Search for the cell housing the specified text and yield its (X, Y) center coordinate. 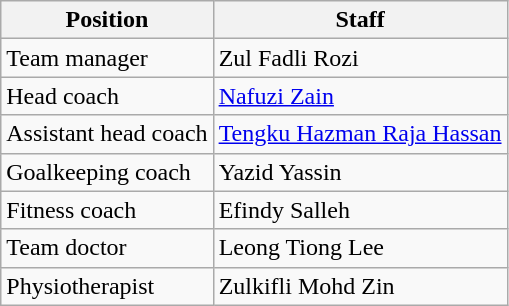
Staff (360, 20)
Head coach (107, 96)
Goalkeeping coach (107, 172)
Team manager (107, 58)
Fitness coach (107, 210)
Assistant head coach (107, 134)
Zul Fadli Rozi (360, 58)
Zulkifli Mohd Zin (360, 286)
Efindy Salleh (360, 210)
Yazid Yassin (360, 172)
Nafuzi Zain (360, 96)
Team doctor (107, 248)
Tengku Hazman Raja Hassan (360, 134)
Physiotherapist (107, 286)
Position (107, 20)
Leong Tiong Lee (360, 248)
